Find where the given text appears and provide that cell's center as [X, Y] coordinate. 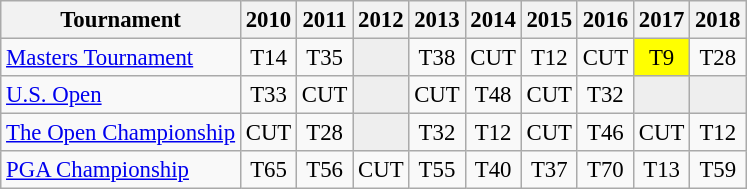
Masters Tournament [121, 58]
T37 [549, 170]
T65 [268, 170]
2014 [493, 20]
T48 [493, 95]
T46 [605, 133]
T14 [268, 58]
U.S. Open [121, 95]
2011 [325, 20]
T9 [661, 58]
2012 [381, 20]
2016 [605, 20]
T13 [661, 170]
T55 [437, 170]
2018 [718, 20]
T59 [718, 170]
PGA Championship [121, 170]
2017 [661, 20]
T33 [268, 95]
T70 [605, 170]
2015 [549, 20]
Tournament [121, 20]
2013 [437, 20]
The Open Championship [121, 133]
T35 [325, 58]
T56 [325, 170]
T40 [493, 170]
2010 [268, 20]
T38 [437, 58]
